Scan for the cell matching the given text and deliver its [X, Y] coordinate at center. 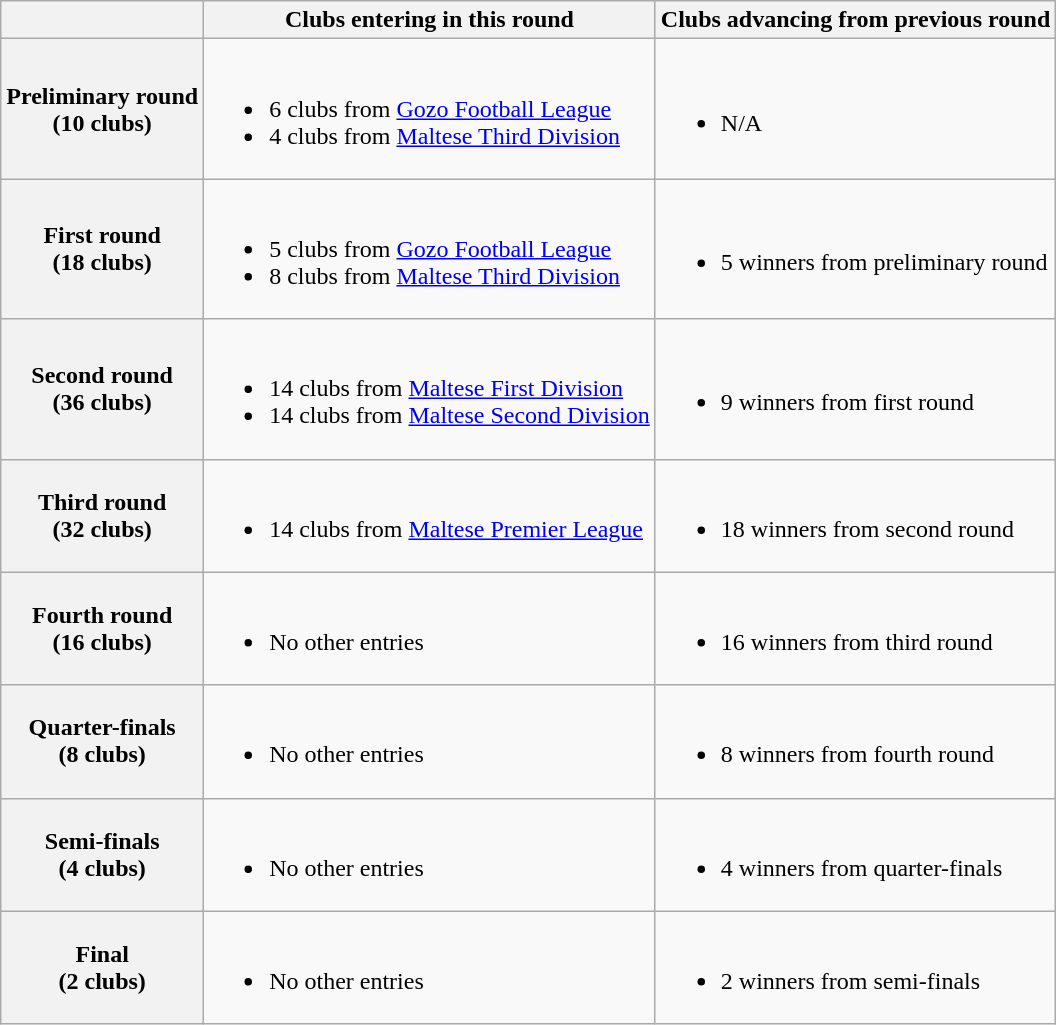
9 winners from first round [855, 389]
Second round(36 clubs) [102, 389]
5 winners from preliminary round [855, 249]
8 winners from fourth round [855, 742]
Semi-finals(4 clubs) [102, 854]
14 clubs from Maltese Premier League [430, 516]
6 clubs from Gozo Football League4 clubs from Maltese Third Division [430, 109]
4 winners from quarter-finals [855, 854]
5 clubs from Gozo Football League8 clubs from Maltese Third Division [430, 249]
Clubs entering in this round [430, 20]
N/A [855, 109]
Quarter-finals(8 clubs) [102, 742]
2 winners from semi-finals [855, 968]
Fourth round(16 clubs) [102, 628]
18 winners from second round [855, 516]
Clubs advancing from previous round [855, 20]
Third round(32 clubs) [102, 516]
Final(2 clubs) [102, 968]
First round (18 clubs) [102, 249]
14 clubs from Maltese First Division14 clubs from Maltese Second Division [430, 389]
Preliminary round (10 clubs) [102, 109]
16 winners from third round [855, 628]
